For the text-containing cell, return its midpoint in (X, Y) coordinate format. 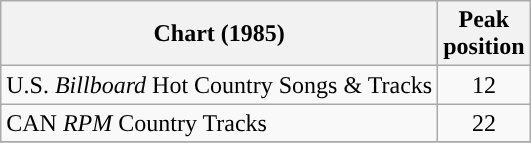
Peakposition (484, 34)
22 (484, 123)
12 (484, 85)
U.S. Billboard Hot Country Songs & Tracks (220, 85)
CAN RPM Country Tracks (220, 123)
Chart (1985) (220, 34)
